Return [x, y] of the center of cell containing provided text 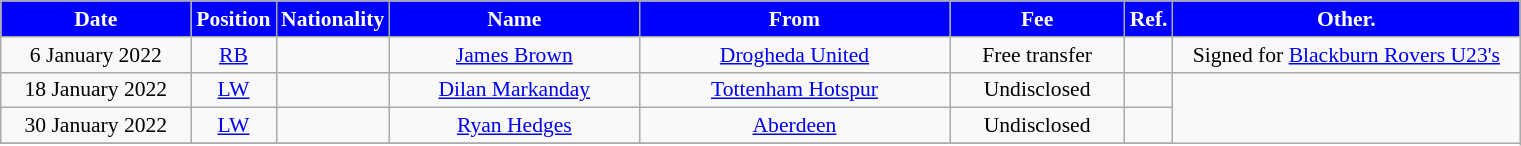
Ryan Hedges [514, 126]
Other. [1347, 19]
Free transfer [1038, 55]
Nationality [332, 19]
Tottenham Hotspur [794, 90]
6 January 2022 [96, 55]
Position [234, 19]
Dilan Markanday [514, 90]
30 January 2022 [96, 126]
From [794, 19]
Drogheda United [794, 55]
Aberdeen [794, 126]
RB [234, 55]
Date [96, 19]
Signed for Blackburn Rovers U23's [1347, 55]
18 January 2022 [96, 90]
Name [514, 19]
Fee [1038, 19]
Ref. [1149, 19]
James Brown [514, 55]
